Pinpoint the cell where the given text exists, returning its [X, Y] midpoint coordinate. 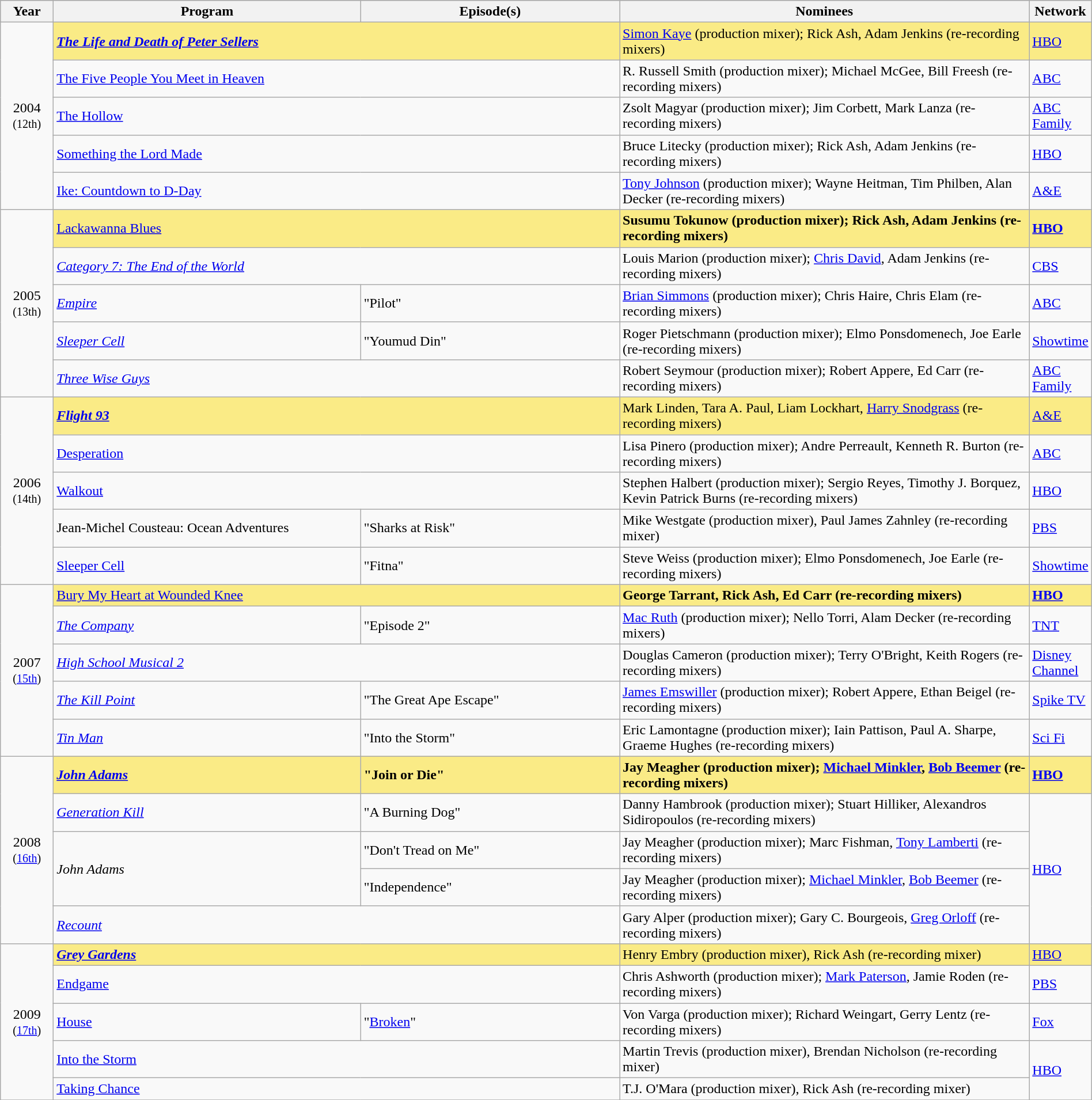
Fox [1060, 1022]
James Emswiller (production mixer); Robert Appere, Ethan Beigel (re-recording mixers) [825, 700]
High School Musical 2 [336, 662]
2006 (14th) [27, 491]
Louis Marion (production mixer); Chris David, Adam Jenkins (re-recording mixers) [825, 266]
The Life and Death of Peter Sellers [336, 41]
Ike: Countdown to D-Day [336, 191]
Chris Ashworth (production mixer); Mark Paterson, Jamie Roden (re-recording mixers) [825, 984]
Desperation [336, 453]
The Five People You Meet in Heaven [336, 78]
"Join or Die" [490, 775]
Flight 93 [336, 416]
The Hollow [336, 116]
"Episode 2" [490, 625]
"The Great Ape Escape" [490, 700]
House [207, 1022]
Walkout [336, 491]
Mark Linden, Tara A. Paul, Liam Lockhart, Harry Snodgrass (re-recording mixers) [825, 416]
TNT [1060, 625]
Nominees [825, 12]
Bury My Heart at Wounded Knee [336, 595]
Robert Seymour (production mixer); Robert Appere, Ed Carr (re-recording mixers) [825, 378]
Network [1060, 12]
Taking Chance [336, 1089]
Lackawanna Blues [336, 228]
Bruce Litecky (production mixer); Rick Ash, Adam Jenkins (re-recording mixers) [825, 153]
Danny Hambrook (production mixer); Stuart Hilliker, Alexandros Sidiropoulos (re-recording mixers) [825, 812]
Generation Kill [207, 812]
"Into the Storm" [490, 737]
Steve Weiss (production mixer); Elmo Ponsdomenech, Joe Earle (re-recording mixers) [825, 566]
Von Varga (production mixer); Richard Weingart, Gerry Lentz (re-recording mixers) [825, 1022]
2009 (17th) [27, 1022]
Year [27, 12]
Category 7: The End of the World [336, 266]
Jay Meagher (production mixer); Marc Fishman, Tony Lamberti (re-recording mixers) [825, 850]
2004 (12th) [27, 116]
"Fitna" [490, 566]
Gary Alper (production mixer); Gary C. Bourgeois, Greg Orloff (re-recording mixers) [825, 925]
Mac Ruth (production mixer); Nello Torri, Alam Decker (re-recording mixers) [825, 625]
The Company [207, 625]
Jean-Michel Cousteau: Ocean Adventures [207, 529]
"Youmud Din" [490, 341]
Recount [336, 925]
Martin Trevis (production mixer), Brendan Nicholson (re-recording mixer) [825, 1060]
Grey Gardens [336, 954]
2008 (16th) [27, 850]
Simon Kaye (production mixer); Rick Ash, Adam Jenkins (re-recording mixers) [825, 41]
Douglas Cameron (production mixer); Terry O'Bright, Keith Rogers (re-recording mixers) [825, 662]
CBS [1060, 266]
Tony Johnson (production mixer); Wayne Heitman, Tim Philben, Alan Decker (re-recording mixers) [825, 191]
Three Wise Guys [336, 378]
Lisa Pinero (production mixer); Andre Perreault, Kenneth R. Burton (re-recording mixers) [825, 453]
2005 (13th) [27, 303]
Empire [207, 303]
Spike TV [1060, 700]
Henry Embry (production mixer), Rick Ash (re-recording mixer) [825, 954]
T.J. O'Mara (production mixer), Rick Ash (re-recording mixer) [825, 1089]
Episode(s) [490, 12]
Disney Channel [1060, 662]
"Broken" [490, 1022]
2007 (15th) [27, 670]
Roger Pietschmann (production mixer); Elmo Ponsdomenech, Joe Earle (re-recording mixers) [825, 341]
R. Russell Smith (production mixer); Michael McGee, Bill Freesh (re-recording mixers) [825, 78]
Susumu Tokunow (production mixer); Rick Ash, Adam Jenkins (re-recording mixers) [825, 228]
"Independence" [490, 887]
"Sharks at Risk" [490, 529]
"Don't Tread on Me" [490, 850]
George Tarrant, Rick Ash, Ed Carr (re-recording mixers) [825, 595]
Something the Lord Made [336, 153]
Stephen Halbert (production mixer); Sergio Reyes, Timothy J. Borquez, Kevin Patrick Burns (re-recording mixers) [825, 491]
Mike Westgate (production mixer), Paul James Zahnley (re-recording mixer) [825, 529]
"Pilot" [490, 303]
Sci Fi [1060, 737]
The Kill Point [207, 700]
Eric Lamontagne (production mixer); Iain Pattison, Paul A. Sharpe, Graeme Hughes (re-recording mixers) [825, 737]
Brian Simmons (production mixer); Chris Haire, Chris Elam (re-recording mixers) [825, 303]
Tin Man [207, 737]
Into the Storm [336, 1060]
Zsolt Magyar (production mixer); Jim Corbett, Mark Lanza (re-recording mixers) [825, 116]
Endgame [336, 984]
"A Burning Dog" [490, 812]
Program [207, 12]
